Scan for the cell matching the given text and deliver its [x, y] coordinate at center. 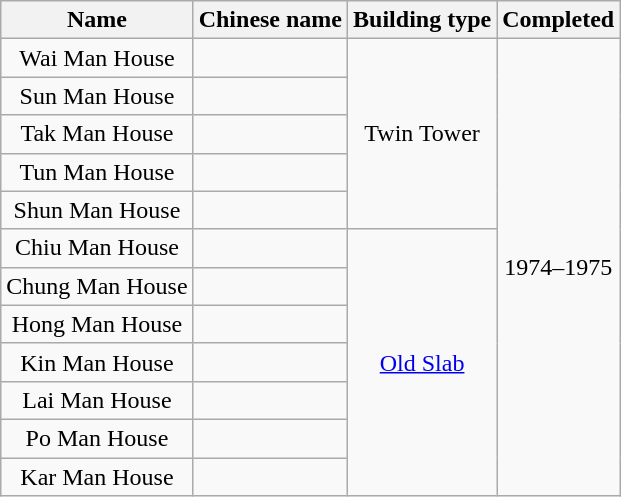
Kin Man House [97, 362]
Completed [558, 20]
Twin Tower [422, 134]
Chung Man House [97, 286]
Hong Man House [97, 324]
Wai Man House [97, 58]
Name [97, 20]
Chiu Man House [97, 248]
Shun Man House [97, 210]
Sun Man House [97, 96]
Building type [422, 20]
Tun Man House [97, 172]
Old Slab [422, 362]
1974–1975 [558, 268]
Kar Man House [97, 477]
Chinese name [270, 20]
Po Man House [97, 438]
Lai Man House [97, 400]
Tak Man House [97, 134]
